Locate the cell with the specified text and output its [x, y] center coordinate. 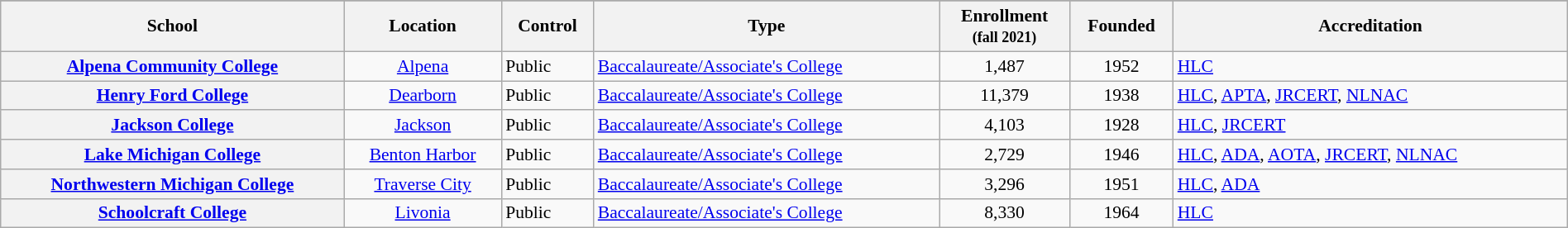
Jackson [423, 126]
Livonia [423, 213]
Alpena Community College [172, 66]
Dearborn [423, 96]
Type [767, 26]
Founded [1121, 26]
Benton Harbor [423, 154]
1946 [1121, 154]
School [172, 26]
Northwestern Michigan College [172, 184]
Traverse City [423, 184]
1951 [1121, 184]
1964 [1121, 213]
3,296 [1005, 184]
Jackson College [172, 126]
1,487 [1005, 66]
Control [547, 26]
HLC, ADA, AOTA, JRCERT, NLNAC [1371, 154]
HLC, APTA, JRCERT, NLNAC [1371, 96]
Lake Michigan College [172, 154]
Henry Ford College [172, 96]
Location [423, 26]
1938 [1121, 96]
HLC, ADA [1371, 184]
11,379 [1005, 96]
Accreditation [1371, 26]
Schoolcraft College [172, 213]
Alpena [423, 66]
1928 [1121, 126]
2,729 [1005, 154]
4,103 [1005, 126]
1952 [1121, 66]
HLC, JRCERT [1371, 126]
8,330 [1005, 213]
Enrollment(fall 2021) [1005, 26]
